Output the [X, Y] coordinate of the center of the cell containing the given text.  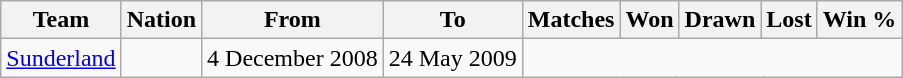
4 December 2008 [293, 58]
Won [650, 20]
Lost [789, 20]
Sunderland [61, 58]
Matches [571, 20]
Drawn [720, 20]
Team [61, 20]
To [452, 20]
From [293, 20]
Nation [161, 20]
Win % [860, 20]
24 May 2009 [452, 58]
